Extract the (x, y) coordinate from the center of the cell holding the provided text.  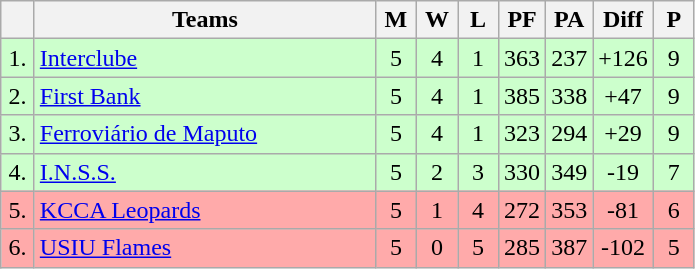
330 (522, 172)
285 (522, 248)
323 (522, 134)
First Bank (204, 96)
P (674, 20)
1. (18, 58)
PA (570, 20)
338 (570, 96)
387 (570, 248)
+47 (624, 96)
0 (436, 248)
I.N.S.S. (204, 172)
L (478, 20)
2. (18, 96)
Ferroviário de Maputo (204, 134)
USIU Flames (204, 248)
294 (570, 134)
Teams (204, 20)
5. (18, 210)
3 (478, 172)
349 (570, 172)
-19 (624, 172)
3. (18, 134)
2 (436, 172)
+126 (624, 58)
KCCA Leopards (204, 210)
385 (522, 96)
363 (522, 58)
353 (570, 210)
7 (674, 172)
W (436, 20)
-81 (624, 210)
6. (18, 248)
-102 (624, 248)
237 (570, 58)
6 (674, 210)
+29 (624, 134)
PF (522, 20)
Interclube (204, 58)
M (396, 20)
Diff (624, 20)
272 (522, 210)
4. (18, 172)
